Output the [X, Y] coordinate of the center of the cell containing the given text.  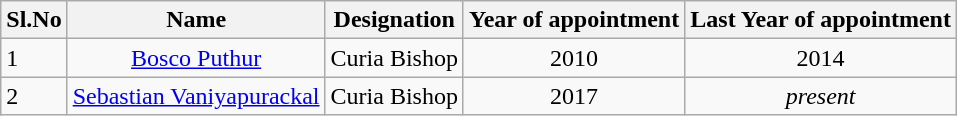
Year of appointment [574, 20]
Last Year of appointment [821, 20]
2010 [574, 58]
2017 [574, 96]
2 [34, 96]
Sebastian Vaniyapurackal [196, 96]
present [821, 96]
Sl.No [34, 20]
Designation [394, 20]
Name [196, 20]
Bosco Puthur [196, 58]
1 [34, 58]
2014 [821, 58]
